Capture the cell that displays the provided text and extract its (X, Y) central coordinate. 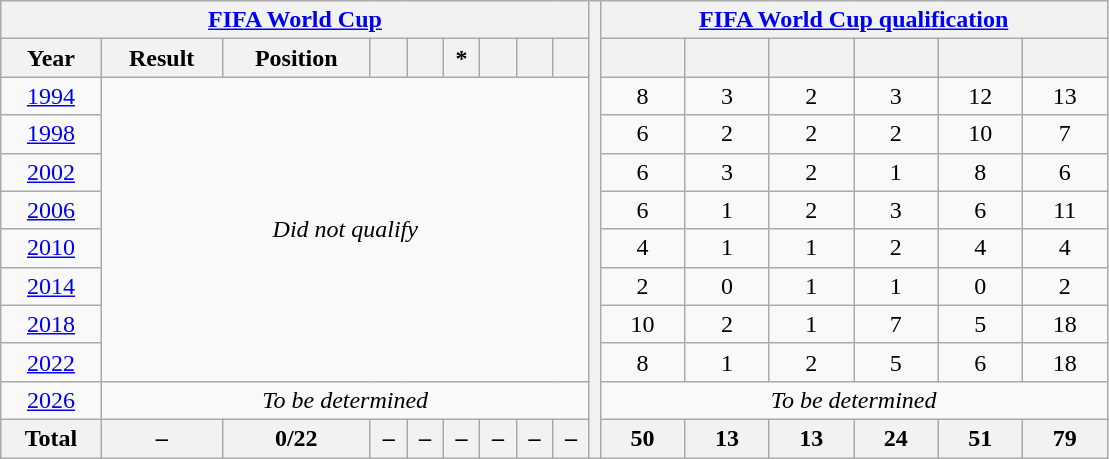
FIFA World Cup qualification (854, 20)
79 (1064, 438)
50 (642, 438)
Total (51, 438)
12 (980, 96)
2022 (51, 362)
2026 (51, 400)
* (461, 58)
Position (296, 58)
FIFA World Cup (295, 20)
24 (896, 438)
0/22 (296, 438)
Did not qualify (345, 229)
Year (51, 58)
2018 (51, 324)
1998 (51, 134)
2006 (51, 210)
51 (980, 438)
Result (162, 58)
11 (1064, 210)
2002 (51, 172)
2010 (51, 248)
2014 (51, 286)
1994 (51, 96)
